Determine the (X, Y) coordinate at the center of the cell enclosing the given text.  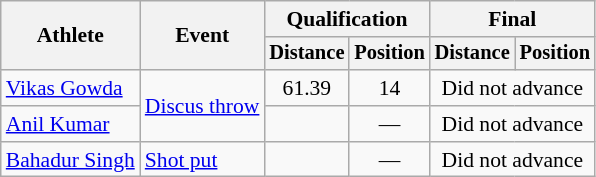
Qualification (346, 19)
Discus throw (202, 106)
Anil Kumar (70, 124)
Final (512, 19)
Event (202, 36)
— (389, 124)
14 (389, 88)
Vikas Gowda (70, 88)
61.39 (306, 88)
Athlete (70, 36)
